Scan for the cell matching the given text and deliver its [x, y] coordinate at center. 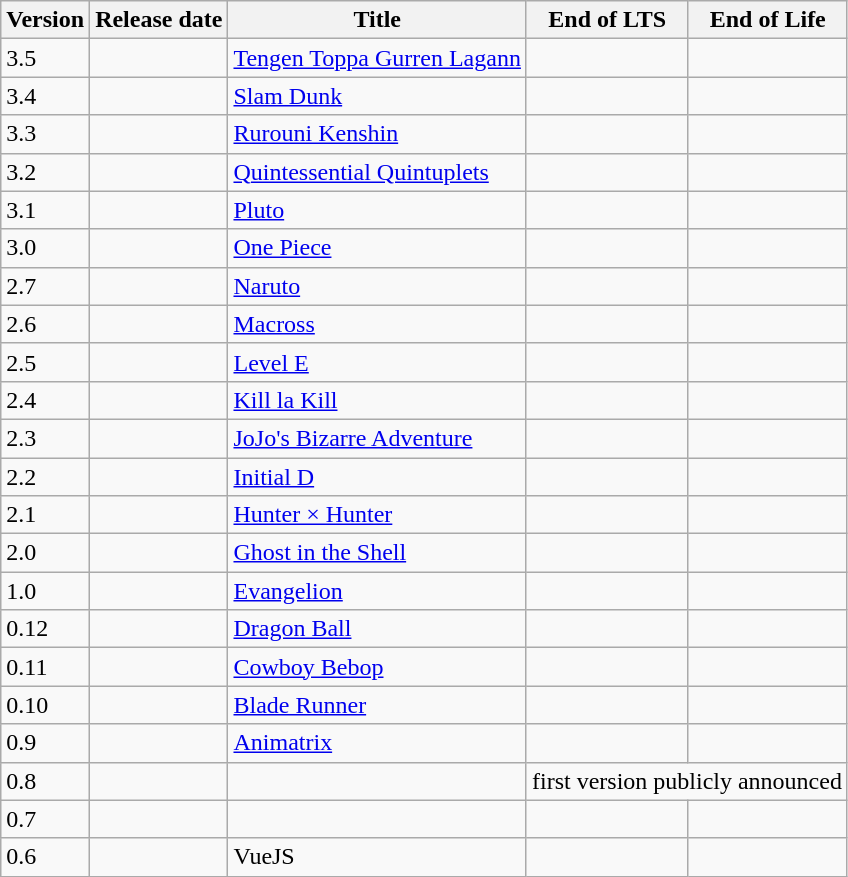
Cowboy Bebop [377, 667]
Quintessential Quintuplets [377, 172]
0.10 [46, 705]
One Piece [377, 248]
Blade Runner [377, 705]
3.2 [46, 172]
2.2 [46, 477]
Macross [377, 324]
Animatrix [377, 743]
Pluto [377, 210]
End of LTS [607, 20]
JoJo's Bizarre Adventure [377, 438]
0.11 [46, 667]
Naruto [377, 286]
Hunter × Hunter [377, 515]
Initial D [377, 477]
Rurouni Kenshin [377, 134]
2.5 [46, 362]
2.0 [46, 553]
2.6 [46, 324]
VueJS [377, 857]
End of Life [768, 20]
2.7 [46, 286]
Dragon Ball [377, 629]
2.4 [46, 400]
3.1 [46, 210]
1.0 [46, 591]
Evangelion [377, 591]
Level E [377, 362]
0.8 [46, 781]
Tengen Toppa Gurren Lagann [377, 58]
3.0 [46, 248]
0.7 [46, 819]
Release date [159, 20]
3.3 [46, 134]
2.1 [46, 515]
Ghost in the Shell [377, 553]
3.5 [46, 58]
Slam Dunk [377, 96]
0.12 [46, 629]
0.9 [46, 743]
first version publicly announced [686, 781]
Version [46, 20]
3.4 [46, 96]
Kill la Kill [377, 400]
0.6 [46, 857]
Title [377, 20]
2.3 [46, 438]
